Pinpoint the cell where the given text exists, returning its (x, y) midpoint coordinate. 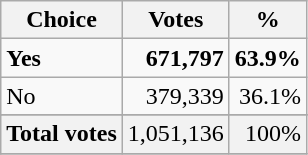
379,339 (176, 96)
% (268, 20)
1,051,136 (176, 134)
671,797 (176, 58)
Yes (62, 58)
Votes (176, 20)
Choice (62, 20)
Total votes (62, 134)
No (62, 96)
63.9% (268, 58)
36.1% (268, 96)
100% (268, 134)
